Locate the cell with the specified text and output its (x, y) center coordinate. 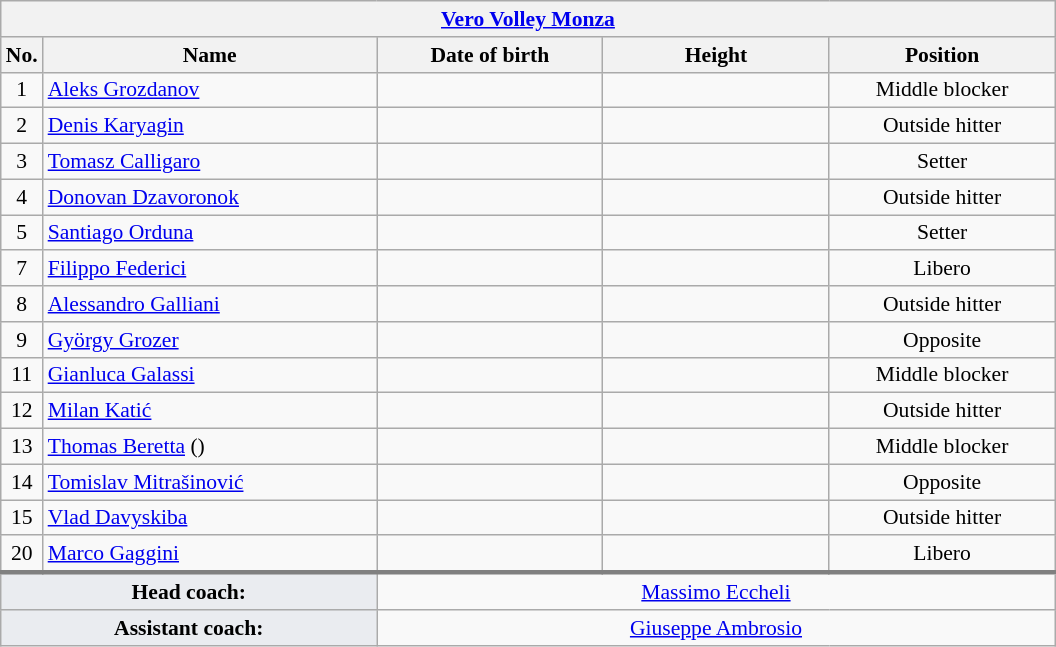
5 (22, 233)
Milan Katić (210, 411)
14 (22, 482)
3 (22, 162)
13 (22, 447)
Filippo Federici (210, 269)
7 (22, 269)
Donovan Dzavoronok (210, 197)
Height (716, 55)
Vlad Davyskiba (210, 518)
György Grozer (210, 340)
Giuseppe Ambrosio (716, 628)
Assistant coach: (189, 628)
15 (22, 518)
Aleks Grozdanov (210, 90)
Date of birth (490, 55)
2 (22, 126)
Head coach: (189, 592)
Gianluca Galassi (210, 375)
12 (22, 411)
Tomasz Calligaro (210, 162)
8 (22, 304)
Marco Gaggini (210, 554)
4 (22, 197)
11 (22, 375)
9 (22, 340)
Position (942, 55)
1 (22, 90)
Alessandro Galliani (210, 304)
Denis Karyagin (210, 126)
Name (210, 55)
20 (22, 554)
Massimo Eccheli (716, 592)
Tomislav Mitrašinović (210, 482)
No. (22, 55)
Santiago Orduna (210, 233)
Vero Volley Monza (528, 19)
Thomas Beretta () (210, 447)
